Return (X, Y) of the center of cell containing provided text 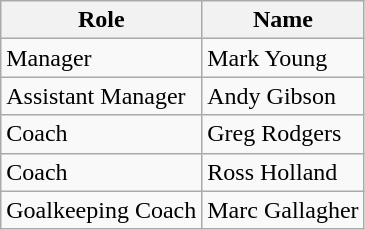
Greg Rodgers (283, 134)
Goalkeeping Coach (102, 210)
Manager (102, 58)
Andy Gibson (283, 96)
Mark Young (283, 58)
Assistant Manager (102, 96)
Name (283, 20)
Role (102, 20)
Marc Gallagher (283, 210)
Ross Holland (283, 172)
